Output the (x, y) coordinate of the center of the cell containing the given text.  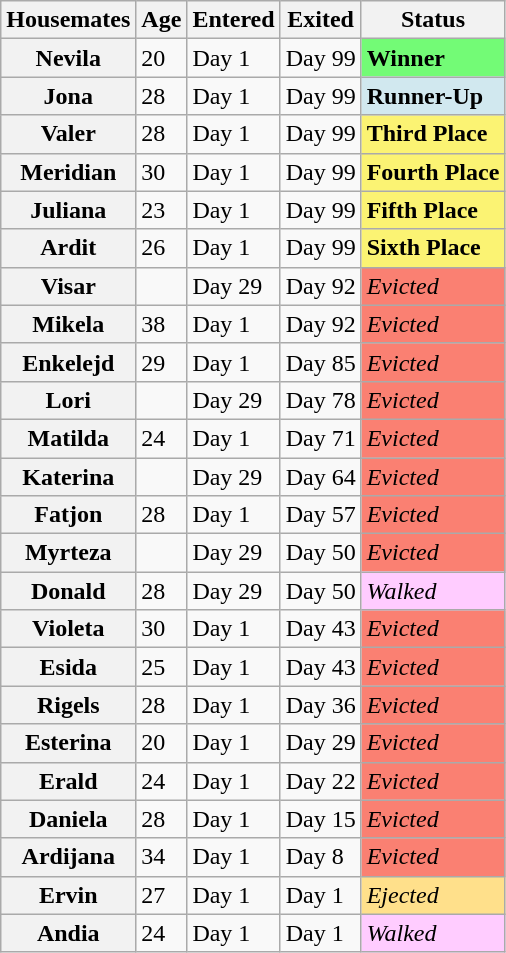
Esterina (68, 743)
26 (162, 248)
Day 8 (320, 857)
Donald (68, 591)
Rigels (68, 705)
Day 78 (320, 400)
Day 36 (320, 705)
Fifth Place (433, 210)
Mikela (68, 324)
Esida (68, 667)
27 (162, 895)
38 (162, 324)
Entered (234, 20)
34 (162, 857)
Fourth Place (433, 172)
Nevila (68, 58)
Age (162, 20)
Ejected (433, 895)
Meridian (68, 172)
Day 15 (320, 819)
Runner-Up (433, 96)
Ardijana (68, 857)
Lori (68, 400)
Jona (68, 96)
Violeta (68, 629)
Matilda (68, 438)
Winner (433, 58)
Third Place (433, 134)
Housemates (68, 20)
Andia (68, 933)
Ervin (68, 895)
25 (162, 667)
Exited (320, 20)
Visar (68, 286)
Valer (68, 134)
Erald (68, 781)
Day 71 (320, 438)
Fatjon (68, 515)
Ardit (68, 248)
23 (162, 210)
Day 64 (320, 477)
Status (433, 20)
29 (162, 362)
Sixth Place (433, 248)
Day 22 (320, 781)
Day 85 (320, 362)
Myrteza (68, 553)
Katerina (68, 477)
Daniela (68, 819)
Day 57 (320, 515)
Enkelejd (68, 362)
Juliana (68, 210)
